Find where the given text appears and provide that cell's center as (x, y) coordinate. 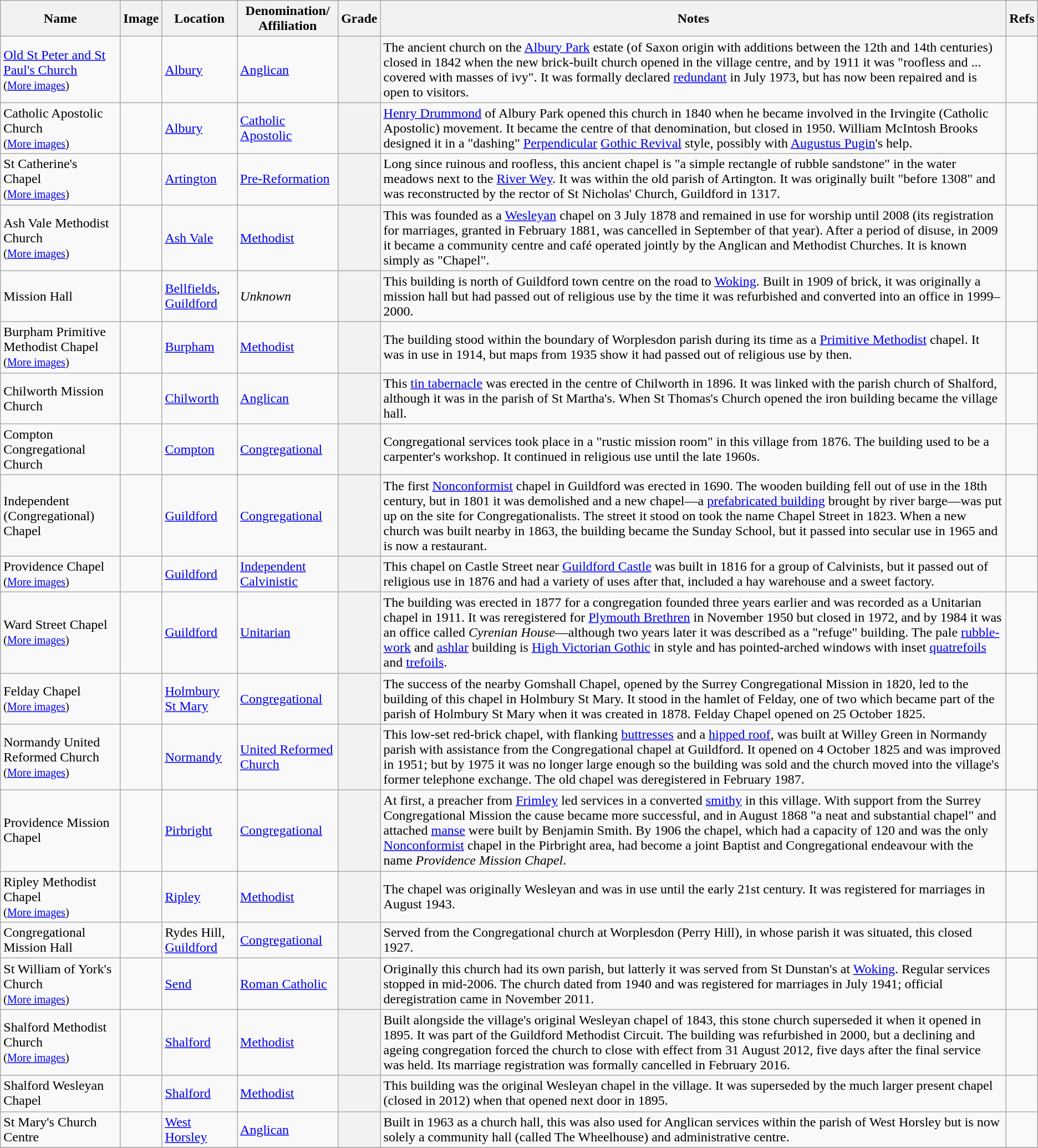
Ripley (200, 897)
Pre-Reformation (288, 179)
Name (60, 19)
West Horsley (200, 1129)
Refs (1022, 19)
Independent Calvinistic (288, 573)
Pirbright (200, 831)
Artington (200, 179)
Send (200, 984)
Catholic Apostolic Church(More images) (60, 128)
United Reformed Church (288, 758)
St Catherine's Chapel(More images) (60, 179)
Mission Hall (60, 296)
St Mary's Church Centre (60, 1129)
Ward Street Chapel(More images) (60, 632)
Burpham Primitive Methodist Chapel(More images) (60, 347)
Shalford Methodist Church(More images) (60, 1043)
Grade (359, 19)
Compton (200, 449)
Bellfields, Guildford (200, 296)
Old St Peter and St Paul's Church(More images) (60, 70)
Image (141, 19)
Notes (693, 19)
Catholic Apostolic (288, 128)
Chilworth Mission Church (60, 398)
Shalford Wesleyan Chapel (60, 1094)
Unknown (288, 296)
Burpham (200, 347)
Normandy (200, 758)
Ripley Methodist Chapel(More images) (60, 897)
The chapel was originally Wesleyan and was in use until the early 21st century. It was registered for marriages in August 1943. (693, 897)
Roman Catholic (288, 984)
Holmbury St Mary (200, 699)
Rydes Hill, Guildford (200, 941)
Ash Vale Methodist Church(More images) (60, 237)
Served from the Congregational church at Worplesdon (Perry Hill), in whose parish it was situated, this closed 1927. (693, 941)
Normandy United Reformed Church(More images) (60, 758)
Providence Mission Chapel (60, 831)
Providence Chapel(More images) (60, 573)
Unitarian (288, 632)
Congregational Mission Hall (60, 941)
Chilworth (200, 398)
St William of York's Church(More images) (60, 984)
Location (200, 19)
Compton Congregational Church (60, 449)
Felday Chapel(More images) (60, 699)
Ash Vale (200, 237)
Independent (Congregational) Chapel (60, 515)
Denomination/Affiliation (288, 19)
